Find where the given text appears and provide that cell's center as (X, Y) coordinate. 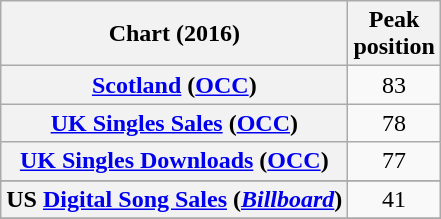
83 (394, 85)
Chart (2016) (174, 34)
UK Singles Downloads (OCC) (174, 161)
41 (394, 199)
77 (394, 161)
UK Singles Sales (OCC) (174, 123)
US Digital Song Sales (Billboard) (174, 199)
78 (394, 123)
Peakposition (394, 34)
Scotland (OCC) (174, 85)
